Find where the given text appears and provide that cell's center as [X, Y] coordinate. 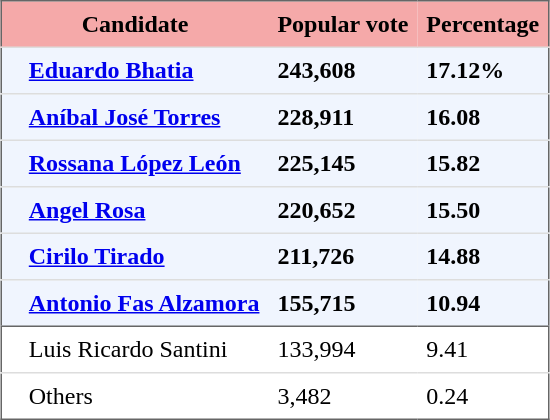
155,715 [342, 303]
Aníbal José Torres [144, 117]
225,145 [342, 163]
9.41 [483, 349]
Popular vote [342, 24]
Others [144, 396]
3,482 [342, 396]
Eduardo Bhatia [144, 70]
228,911 [342, 117]
17.12% [483, 70]
15.50 [483, 210]
16.08 [483, 117]
0.24 [483, 396]
Percentage [483, 24]
243,608 [342, 70]
Candidate [134, 24]
Antonio Fas Alzamora [144, 303]
Luis Ricardo Santini [144, 349]
133,994 [342, 349]
Rossana López León [144, 163]
211,726 [342, 256]
Cirilo Tirado [144, 256]
220,652 [342, 210]
14.88 [483, 256]
10.94 [483, 303]
15.82 [483, 163]
Angel Rosa [144, 210]
